Scan for the cell matching the given text and deliver its [x, y] coordinate at center. 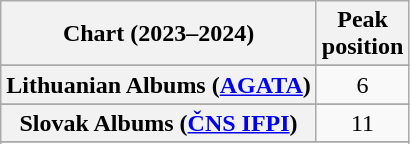
Lithuanian Albums (AGATA) [159, 85]
11 [362, 123]
Slovak Albums (ČNS IFPI) [159, 123]
Peakposition [362, 34]
6 [362, 85]
Chart (2023–2024) [159, 34]
